Extract the [X, Y] coordinate from the center of the cell holding the provided text.  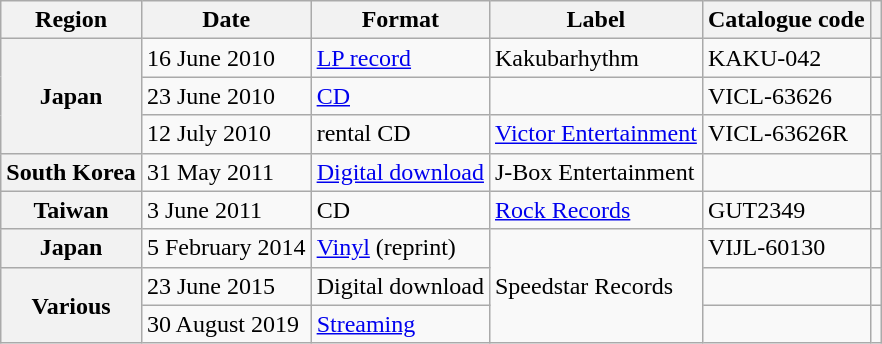
rental CD [400, 134]
3 June 2011 [226, 210]
Kakubarhythm [596, 58]
Date [226, 20]
Speedstar Records [596, 286]
31 May 2011 [226, 172]
KAKU-042 [786, 58]
VIJL-60130 [786, 248]
Various [72, 305]
J-Box Entertainment [596, 172]
Victor Entertainment [596, 134]
23 June 2015 [226, 286]
Format [400, 20]
Rock Records [596, 210]
16 June 2010 [226, 58]
23 June 2010 [226, 96]
30 August 2019 [226, 324]
Region [72, 20]
Catalogue code [786, 20]
Vinyl (reprint) [400, 248]
LP record [400, 58]
South Korea [72, 172]
12 July 2010 [226, 134]
VICL-63626R [786, 134]
GUT2349 [786, 210]
5 February 2014 [226, 248]
Streaming [400, 324]
Taiwan [72, 210]
VICL-63626 [786, 96]
Label [596, 20]
